Capture the cell that displays the provided text and extract its [X, Y] central coordinate. 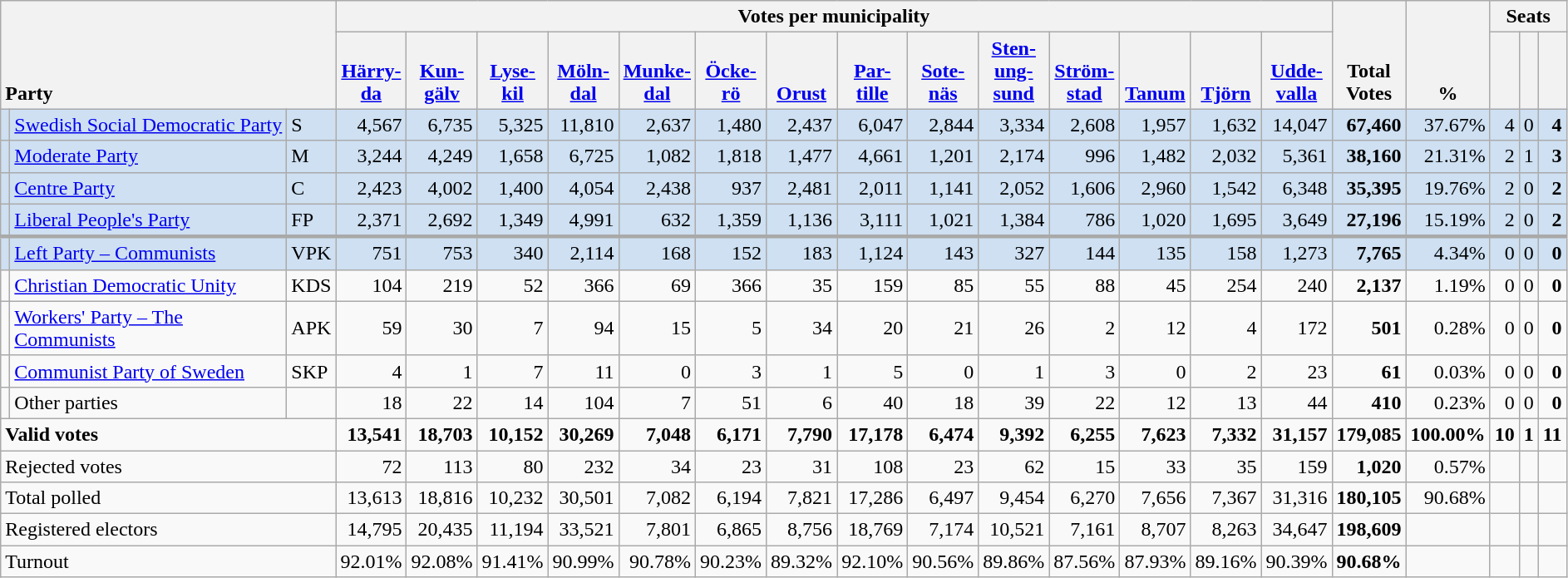
108 [873, 467]
M [311, 156]
34,647 [1297, 530]
219 [442, 285]
Christian Democratic Unity [148, 285]
158 [1225, 254]
27,196 [1368, 220]
113 [442, 467]
Moderate Party [148, 156]
10,521 [1014, 530]
17,286 [873, 498]
37.67% [1448, 125]
30 [442, 328]
Munke- dal [657, 71]
7,048 [657, 434]
SKP [311, 371]
92.10% [873, 561]
6,474 [943, 434]
Par- tille [873, 71]
31,157 [1297, 434]
13,541 [371, 434]
30,269 [584, 434]
14,047 [1297, 125]
7,790 [801, 434]
996 [1084, 156]
Ström- stad [1084, 71]
143 [943, 254]
1,482 [1156, 156]
144 [1084, 254]
94 [584, 328]
17,178 [873, 434]
1,632 [1225, 125]
52 [512, 285]
Härry- da [371, 71]
4,991 [584, 220]
90.99% [584, 561]
% [1448, 55]
Lyse- kil [512, 71]
7,656 [1156, 498]
Party [168, 55]
2,114 [584, 254]
179,085 [1368, 434]
FP [311, 220]
69 [657, 285]
786 [1084, 220]
Kun- gälv [442, 71]
3,111 [873, 220]
2,174 [1014, 156]
2,032 [1225, 156]
168 [657, 254]
2,960 [1156, 188]
2,844 [943, 125]
6,865 [732, 530]
0.03% [1448, 371]
35,395 [1368, 188]
2,437 [801, 125]
Orust [801, 71]
1,273 [1297, 254]
89.32% [801, 561]
6,270 [1084, 498]
6,735 [442, 125]
Tjörn [1225, 71]
VPK [311, 254]
1,658 [512, 156]
1,818 [732, 156]
6 [801, 403]
S [311, 125]
7,765 [1368, 254]
5,325 [512, 125]
1,695 [1225, 220]
21 [943, 328]
44 [1297, 403]
90.56% [943, 561]
87.56% [1084, 561]
14 [512, 403]
9,454 [1014, 498]
1,124 [873, 254]
6,194 [732, 498]
KDS [311, 285]
937 [732, 188]
14,795 [371, 530]
4.34% [1448, 254]
2,137 [1368, 285]
2,052 [1014, 188]
172 [1297, 328]
Turnout [168, 561]
31,316 [1297, 498]
4,661 [873, 156]
7,174 [943, 530]
8,756 [801, 530]
Swedish Social Democratic Party [148, 125]
232 [584, 467]
Valid votes [168, 434]
183 [801, 254]
1,957 [1156, 125]
8,263 [1225, 530]
90.39% [1297, 561]
90.78% [657, 561]
Sten- ung- sund [1014, 71]
340 [512, 254]
254 [1225, 285]
2,481 [801, 188]
Total Votes [1368, 55]
91.41% [512, 561]
10,152 [512, 434]
7,082 [657, 498]
21.31% [1448, 156]
1,349 [512, 220]
327 [1014, 254]
2,011 [873, 188]
59 [371, 328]
40 [873, 403]
26 [1014, 328]
89.16% [1225, 561]
2,371 [371, 220]
33,521 [584, 530]
88 [1084, 285]
6,171 [732, 434]
2,423 [371, 188]
1,477 [801, 156]
7,623 [1156, 434]
1,542 [1225, 188]
55 [1014, 285]
4,249 [442, 156]
1,136 [801, 220]
240 [1297, 285]
1.19% [1448, 285]
38,160 [1368, 156]
5,361 [1297, 156]
90.23% [732, 561]
Sote- näs [943, 71]
4,002 [442, 188]
39 [1014, 403]
Möln- dal [584, 71]
2,438 [657, 188]
7,332 [1225, 434]
18,703 [442, 434]
31 [801, 467]
51 [732, 403]
10 [1505, 434]
62 [1014, 467]
67,460 [1368, 125]
Registered electors [168, 530]
Total polled [168, 498]
7,801 [657, 530]
72 [371, 467]
Öcke- rö [732, 71]
1,384 [1014, 220]
6,047 [873, 125]
13 [1225, 403]
30,501 [584, 498]
Centre Party [148, 188]
18,816 [442, 498]
1,400 [512, 188]
100.00% [1448, 434]
Workers' Party – The Communists [148, 328]
85 [943, 285]
Tanum [1156, 71]
APK [311, 328]
751 [371, 254]
501 [1368, 328]
6,348 [1297, 188]
6,255 [1084, 434]
Left Party – Communists [148, 254]
198,609 [1368, 530]
2,692 [442, 220]
9,392 [1014, 434]
3,334 [1014, 125]
632 [657, 220]
11,194 [512, 530]
Votes per municipality [834, 17]
152 [732, 254]
0.28% [1448, 328]
20,435 [442, 530]
4,054 [584, 188]
92.01% [371, 561]
Udde- valla [1297, 71]
Communist Party of Sweden [148, 371]
753 [442, 254]
6,725 [584, 156]
13,613 [371, 498]
Seats [1528, 17]
0.23% [1448, 403]
7,161 [1084, 530]
15.19% [1448, 220]
1,359 [732, 220]
3,649 [1297, 220]
61 [1368, 371]
8,707 [1156, 530]
1,082 [657, 156]
6,497 [943, 498]
92.08% [442, 561]
19.76% [1448, 188]
2,637 [657, 125]
Other parties [148, 403]
1,201 [943, 156]
4,567 [371, 125]
10,232 [512, 498]
18,769 [873, 530]
33 [1156, 467]
Liberal People's Party [148, 220]
45 [1156, 285]
89.86% [1014, 561]
180,105 [1368, 498]
1,480 [732, 125]
410 [1368, 403]
0.57% [1448, 467]
11,810 [584, 125]
87.93% [1156, 561]
1,141 [943, 188]
2,608 [1084, 125]
Rejected votes [168, 467]
1,606 [1084, 188]
1,021 [943, 220]
80 [512, 467]
20 [873, 328]
3,244 [371, 156]
7,367 [1225, 498]
135 [1156, 254]
C [311, 188]
7,821 [801, 498]
